Provide the [x, y] coordinate of the cell's center where the given text is located.  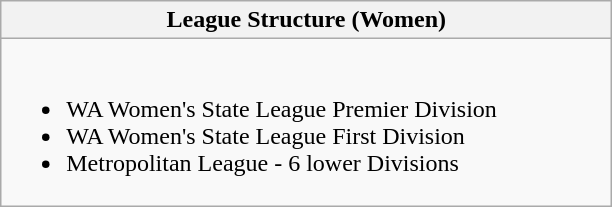
League Structure (Women) [306, 20]
WA Women's State League Premier DivisionWA Women's State League First DivisionMetropolitan League - 6 lower Divisions [306, 122]
